Return (X, Y) of the center of cell containing provided text 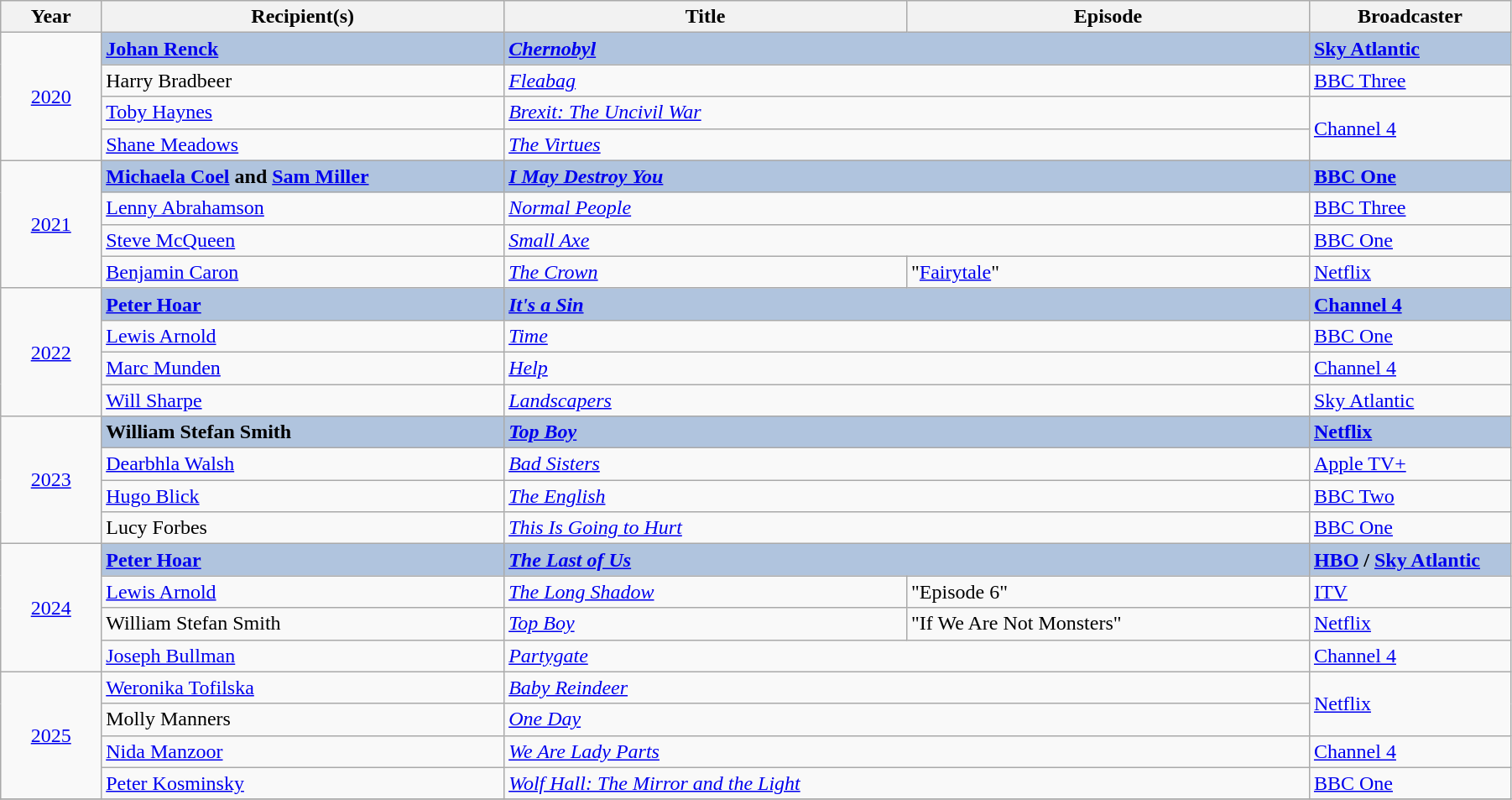
2024 (51, 608)
I May Destroy You (907, 176)
Toby Haynes (303, 112)
Episode (1108, 17)
Hugo Blick (303, 496)
One Day (907, 719)
Broadcaster (1410, 17)
Baby Reindeer (907, 688)
It's a Sin (907, 304)
"If We Are Not Monsters" (1108, 624)
"Episode 6" (1108, 592)
Marc Munden (303, 368)
Steve McQueen (303, 240)
Shane Meadows (303, 144)
Lenny Abrahamson (303, 208)
Small Axe (907, 240)
Apple TV+ (1410, 464)
Recipient(s) (303, 17)
2025 (51, 735)
Lucy Forbes (303, 528)
The Last of Us (907, 560)
Wolf Hall: The Mirror and the Light (907, 783)
Landscapers (907, 400)
Normal People (907, 208)
2020 (51, 97)
Time (907, 336)
2022 (51, 352)
The Crown (706, 272)
Dearbhla Walsh (303, 464)
Harry Bradbeer (303, 81)
Title (706, 17)
"Fairytale" (1108, 272)
2023 (51, 480)
Bad Sisters (907, 464)
Joseph Bullman (303, 656)
Chernobyl (907, 49)
This Is Going to Hurt (907, 528)
HBO / Sky Atlantic (1410, 560)
Molly Manners (303, 719)
Benjamin Caron (303, 272)
Johan Renck (303, 49)
Fleabag (907, 81)
Will Sharpe (303, 400)
Year (51, 17)
The Virtues (907, 144)
Michaela Coel and Sam Miller (303, 176)
2021 (51, 224)
Partygate (907, 656)
Nida Manzoor (303, 751)
The English (907, 496)
Brexit: The Uncivil War (907, 112)
Weronika Tofilska (303, 688)
Help (907, 368)
The Long Shadow (706, 592)
ITV (1410, 592)
We Are Lady Parts (907, 751)
BBC Two (1410, 496)
Peter Kosminsky (303, 783)
